Scan for the cell matching the given text and deliver its (X, Y) coordinate at center. 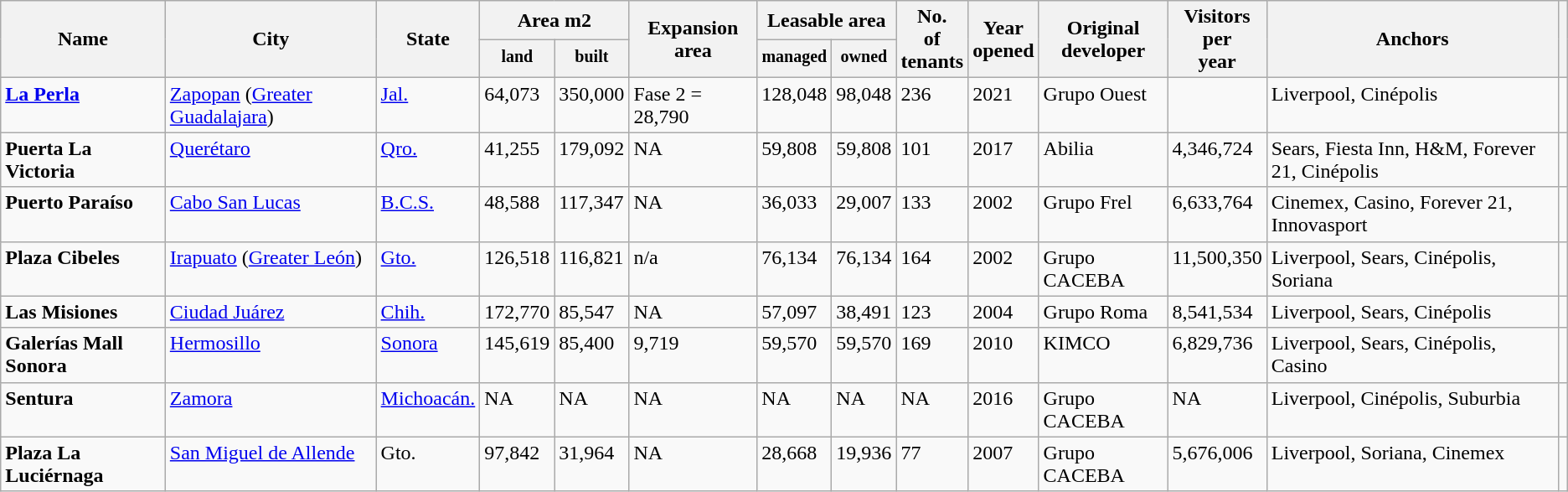
Abilia (1103, 159)
85,400 (591, 355)
2017 (1003, 159)
57,097 (794, 312)
179,092 (591, 159)
123 (932, 312)
169 (932, 355)
Chih. (428, 312)
Liverpool, Cinépolis (1412, 106)
Grupo Roma (1103, 312)
Sonora (428, 355)
Irapuato (Greater León) (271, 268)
Fase 2 = 28,790 (694, 106)
Qro. (428, 159)
38,491 (864, 312)
State (428, 39)
Name (84, 39)
236 (932, 106)
Puerta La Victoria (84, 159)
9,719 (694, 355)
San Miguel de Allende (271, 464)
Liverpool, Soriana, Cinemex (1412, 464)
KIMCO (1103, 355)
Area m2 (554, 20)
6,829,736 (1217, 355)
8,541,534 (1217, 312)
5,676,006 (1217, 464)
164 (932, 268)
77 (932, 464)
No.oftenants (932, 39)
85,547 (591, 312)
98,048 (864, 106)
Expansion area (694, 39)
11,500,350 (1217, 268)
2016 (1003, 409)
133 (932, 215)
Liverpool, Cinépolis, Suburbia (1412, 409)
Grupo Frel (1103, 215)
Querétaro (271, 159)
built (591, 59)
64,073 (518, 106)
Plaza La Luciérnaga (84, 464)
2010 (1003, 355)
Sears, Fiesta Inn, H&M, Forever 21, Cinépolis (1412, 159)
2007 (1003, 464)
48,588 (518, 215)
City (271, 39)
19,936 (864, 464)
101 (932, 159)
172,770 (518, 312)
managed (794, 59)
Sentura (84, 409)
97,842 (518, 464)
Plaza Cibeles (84, 268)
Cinemex, Casino, Forever 21, Innovasport (1412, 215)
116,821 (591, 268)
n/a (694, 268)
B.C.S. (428, 215)
Yearopened (1003, 39)
41,255 (518, 159)
2004 (1003, 312)
Originaldeveloper (1103, 39)
6,633,764 (1217, 215)
Puerto Paraíso (84, 215)
128,048 (794, 106)
Visitorsperyear (1217, 39)
117,347 (591, 215)
31,964 (591, 464)
land (518, 59)
Jal. (428, 106)
Zapopan (Greater Guadalajara) (271, 106)
2021 (1003, 106)
Hermosillo (271, 355)
Michoacán. (428, 409)
29,007 (864, 215)
Liverpool, Sears, Cinépolis (1412, 312)
owned (864, 59)
Zamora (271, 409)
Anchors (1412, 39)
Galerías Mall Sonora (84, 355)
Las Misiones (84, 312)
Liverpool, Sears, Cinépolis, Casino (1412, 355)
Cabo San Lucas (271, 215)
28,668 (794, 464)
Ciudad Juárez (271, 312)
36,033 (794, 215)
La Perla (84, 106)
126,518 (518, 268)
Grupo Ouest (1103, 106)
4,346,724 (1217, 159)
Liverpool, Sears, Cinépolis, Soriana (1412, 268)
145,619 (518, 355)
350,000 (591, 106)
Leasable area (827, 20)
